For the text-containing cell, return its midpoint in [X, Y] coordinate format. 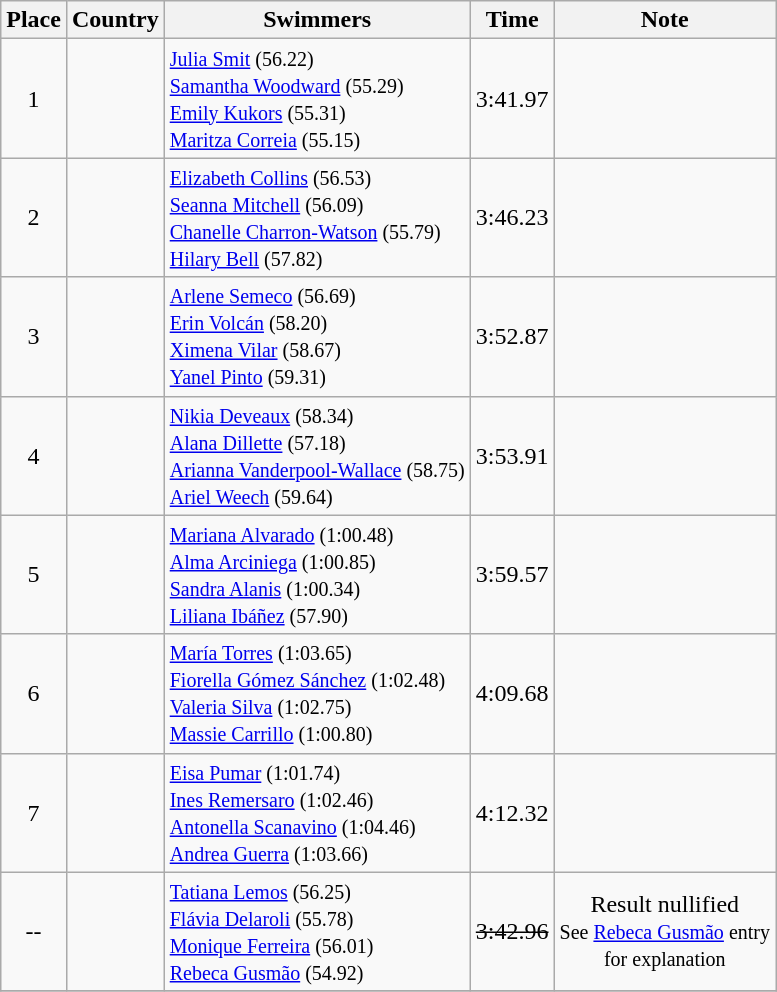
3:42.96 [512, 932]
2 [34, 218]
Time [512, 20]
Tatiana Lemos (56.25) Flávia Delaroli (55.78) Monique Ferreira (56.01) Rebeca Gusmão (54.92) [317, 932]
Country [115, 20]
Place [34, 20]
María Torres (1:03.65) Fiorella Gómez Sánchez (1:02.48) Valeria Silva (1:02.75) Massie Carrillo (1:00.80) [317, 694]
Eisa Pumar (1:01.74) Ines Remersaro (1:02.46) Antonella Scanavino (1:04.46) Andrea Guerra (1:03.66) [317, 812]
Arlene Semeco (56.69) Erin Volcán (58.20) Ximena Vilar (58.67) Yanel Pinto (59.31) [317, 336]
4:12.32 [512, 812]
3:53.91 [512, 456]
Result nullifiedSee Rebeca Gusmão entry for explanation [664, 932]
6 [34, 694]
3:41.97 [512, 98]
1 [34, 98]
5 [34, 574]
-- [34, 932]
4:09.68 [512, 694]
3 [34, 336]
Elizabeth Collins (56.53) Seanna Mitchell (56.09) Chanelle Charron-Watson (55.79) Hilary Bell (57.82) [317, 218]
4 [34, 456]
3:59.57 [512, 574]
3:52.87 [512, 336]
7 [34, 812]
Note [664, 20]
Mariana Alvarado (1:00.48) Alma Arciniega (1:00.85) Sandra Alanis (1:00.34) Liliana Ibáñez (57.90) [317, 574]
Nikia Deveaux (58.34) Alana Dillette (57.18) Arianna Vanderpool-Wallace (58.75) Ariel Weech (59.64) [317, 456]
3:46.23 [512, 218]
Swimmers [317, 20]
Julia Smit (56.22) Samantha Woodward (55.29) Emily Kukors (55.31) Maritza Correia (55.15) [317, 98]
